Output the (X, Y) coordinate of the center of the cell containing the given text.  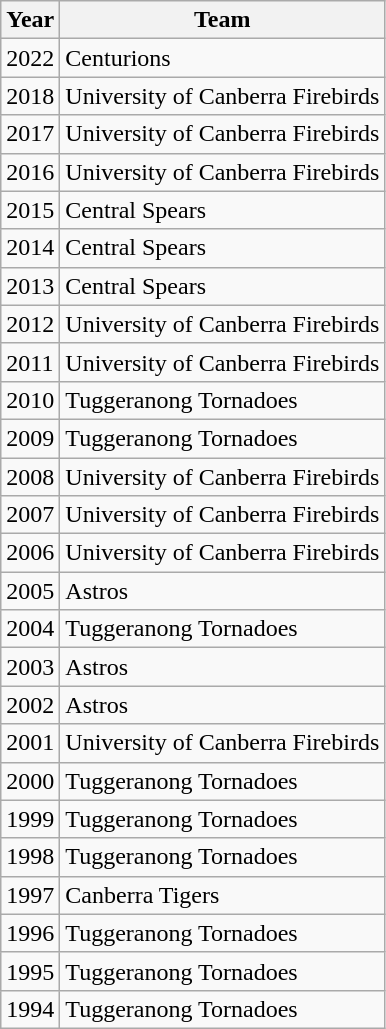
2004 (30, 629)
2003 (30, 667)
2006 (30, 553)
2011 (30, 362)
1994 (30, 1009)
Centurions (222, 58)
1995 (30, 971)
2012 (30, 324)
2015 (30, 210)
Canberra Tigers (222, 895)
2022 (30, 58)
Year (30, 20)
1999 (30, 819)
2001 (30, 743)
2009 (30, 438)
2017 (30, 134)
2002 (30, 705)
2016 (30, 172)
1997 (30, 895)
Team (222, 20)
1998 (30, 857)
1996 (30, 933)
2008 (30, 477)
2005 (30, 591)
2007 (30, 515)
2014 (30, 248)
2000 (30, 781)
2010 (30, 400)
2013 (30, 286)
2018 (30, 96)
